Identify which cell holds the provided text, then report its (X, Y) central coordinate. 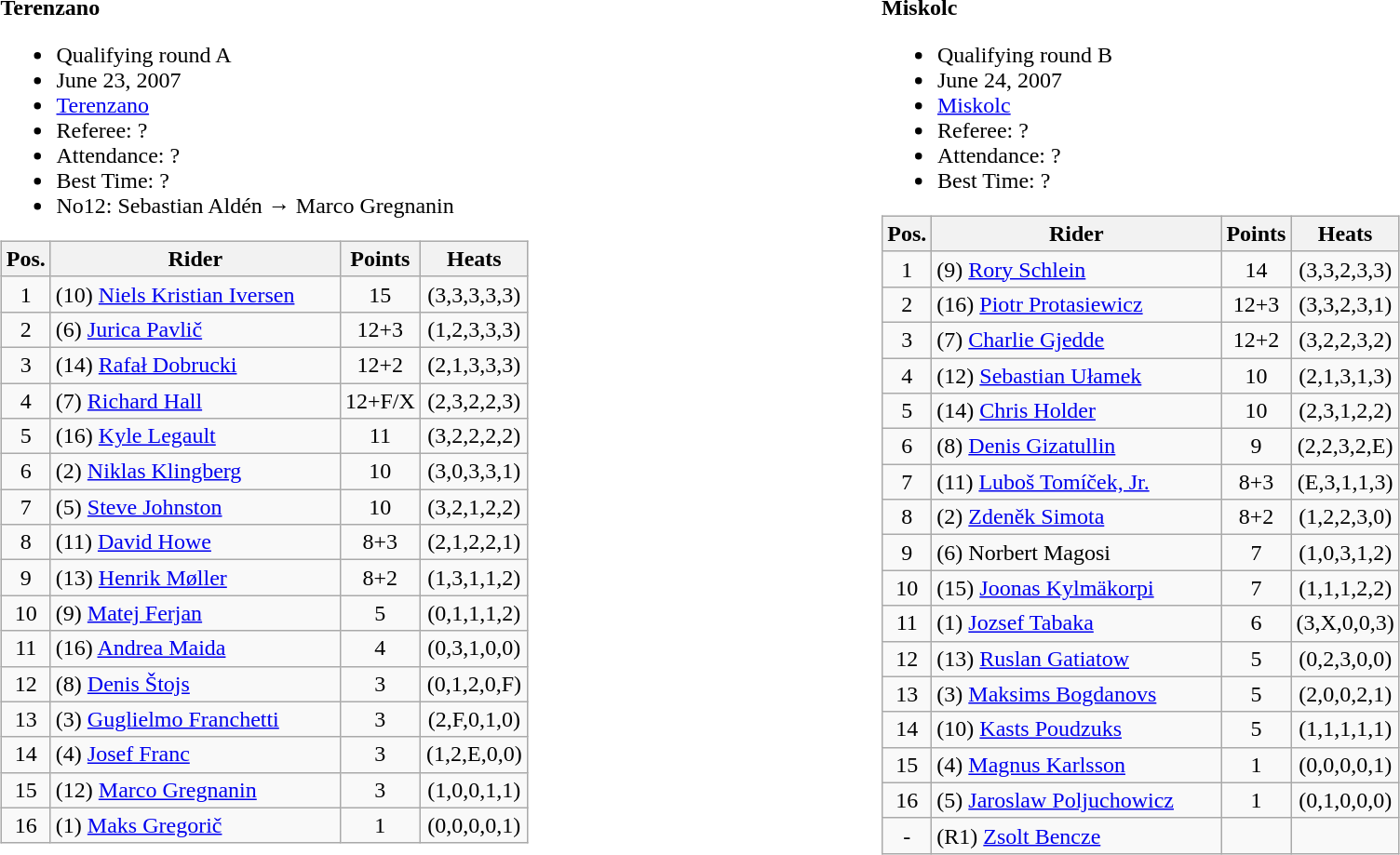
(3,X,0,0,3) (1345, 623)
(3,3,2,3,1) (1345, 304)
(1,1,1,2,2) (1345, 588)
(14) Chris Holder (1076, 411)
(16) Kyle Legault (195, 436)
(E,3,1,1,3) (1345, 482)
(3,2,1,2,2) (474, 507)
(6) Norbert Magosi (1076, 553)
(16) Piotr Protasiewicz (1076, 304)
(R1) Zsolt Bencze (1076, 835)
(7) Charlie Gjedde (1076, 340)
(9) Rory Schlein (1076, 269)
(0,1,1,1,2) (474, 613)
(3) Guglielmo Franchetti (195, 719)
(2,1,3,3,3) (474, 365)
(1) Jozsef Tabaka (1076, 623)
(13) Ruslan Gatiatow (1076, 659)
(8) Denis Štojs (195, 684)
(3,0,3,3,1) (474, 472)
- (907, 835)
(5) Steve Johnston (195, 507)
(6) Jurica Pavlič (195, 329)
(5) Jaroslaw Poljuchowicz (1076, 800)
(10) Kasts Poudzuks (1076, 729)
(1,2,E,0,0) (474, 755)
(3,2,2,3,2) (1345, 340)
(12) Marco Gregnanin (195, 790)
(11) Luboš Tomíček, Jr. (1076, 482)
(0,1,2,0,F) (474, 684)
(16) Andrea Maida (195, 648)
(11) David Howe (195, 542)
(2,1,2,2,1) (474, 542)
(4) Magnus Karlsson (1076, 765)
(3) Maksims Bogdanovs (1076, 694)
(1,0,0,1,1) (474, 790)
(13) Henrik Møller (195, 578)
(10) Niels Kristian Iversen (195, 294)
(2,0,0,2,1) (1345, 694)
(2,1,3,1,3) (1345, 375)
(2) Niklas Klingberg (195, 472)
(8) Denis Gizatullin (1076, 447)
(2,3,1,2,2) (1345, 411)
(4) Josef Franc (195, 755)
(15) Joonas Kylmäkorpi (1076, 588)
(2,2,3,2,E) (1345, 447)
(1,1,1,1,1) (1345, 729)
(1,3,1,1,2) (474, 578)
(0,1,0,0,0) (1345, 800)
(2,3,2,2,3) (474, 401)
(7) Richard Hall (195, 401)
(2,F,0,1,0) (474, 719)
(2) Zdeněk Simota (1076, 517)
(12) Sebastian Ułamek (1076, 375)
(1,2,3,3,3) (474, 329)
12+F/X (380, 401)
(1,2,2,3,0) (1345, 517)
(14) Rafał Dobrucki (195, 365)
(1,0,3,1,2) (1345, 553)
(1) Maks Gregorič (195, 825)
(9) Matej Ferjan (195, 613)
(0,3,1,0,0) (474, 648)
(3,2,2,2,2) (474, 436)
(3,3,2,3,3) (1345, 269)
(0,2,3,0,0) (1345, 659)
(3,3,3,3,3) (474, 294)
